From the cell containing the given text, extract its center point as (X, Y) coordinate. 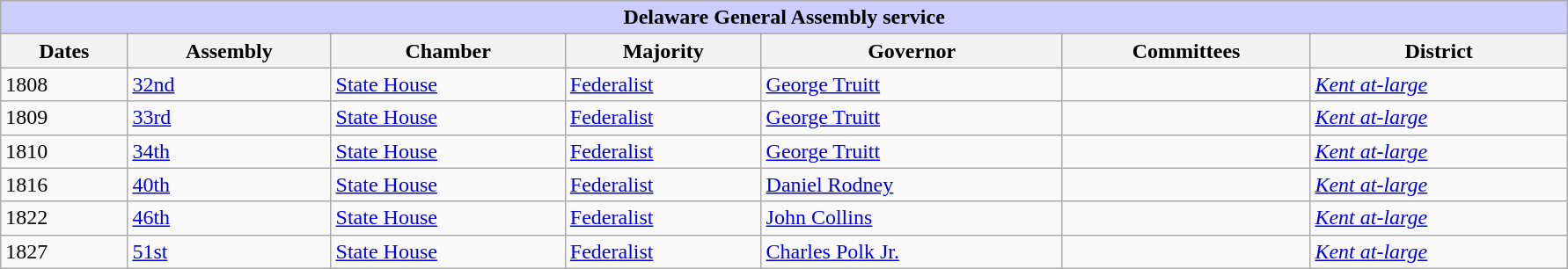
46th (229, 218)
1816 (64, 185)
Majority (663, 51)
1822 (64, 218)
Governor (912, 51)
33rd (229, 118)
34th (229, 151)
1810 (64, 151)
1809 (64, 118)
Chamber (448, 51)
Charles Polk Jr. (912, 251)
51st (229, 251)
40th (229, 185)
32nd (229, 84)
1808 (64, 84)
1827 (64, 251)
District (1440, 51)
Dates (64, 51)
Committees (1186, 51)
Daniel Rodney (912, 185)
Assembly (229, 51)
Delaware General Assembly service (785, 18)
John Collins (912, 218)
